Scan for the cell matching the given text and deliver its (X, Y) coordinate at center. 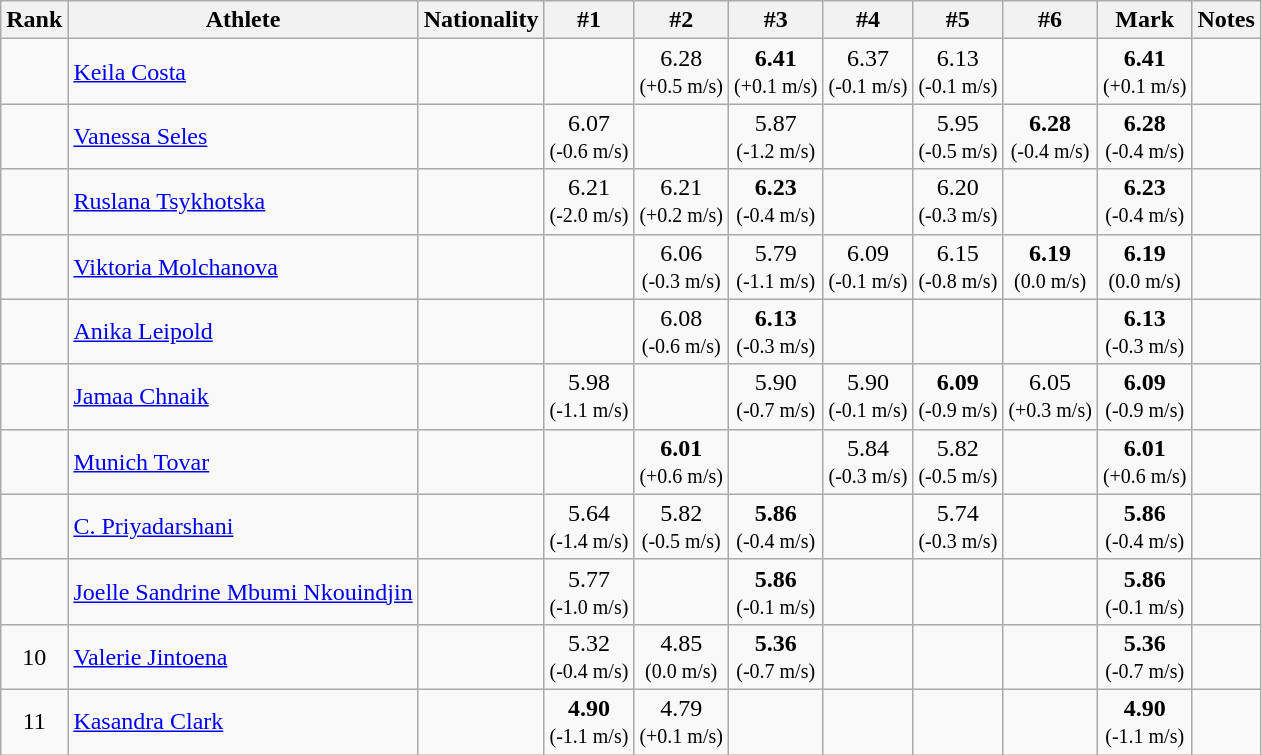
6.13 (-0.1 m/s) (958, 72)
Kasandra Clark (243, 722)
Ruslana Tsykhotska (243, 202)
Rank (34, 20)
#3 (776, 20)
5.90 (-0.7 m/s) (776, 396)
Keila Costa (243, 72)
#4 (868, 20)
Viktoria Molchanova (243, 266)
6.15 (-0.8 m/s) (958, 266)
Jamaa Chnaik (243, 396)
6.28 (+0.5 m/s) (682, 72)
Anika Leipold (243, 332)
6.05 (+0.3 m/s) (1050, 396)
6.20 (-0.3 m/s) (958, 202)
Notes (1226, 20)
Athlete (243, 20)
5.98 (-1.1 m/s) (589, 396)
Munich Tovar (243, 462)
6.08 (-0.6 m/s) (682, 332)
#5 (958, 20)
6.21 (-2.0 m/s) (589, 202)
5.90 (-0.1 m/s) (868, 396)
Vanessa Seles (243, 136)
Valerie Jintoena (243, 656)
5.64 (-1.4 m/s) (589, 526)
#6 (1050, 20)
4.79 (+0.1 m/s) (682, 722)
10 (34, 656)
6.09 (-0.1 m/s) (868, 266)
6.07 (-0.6 m/s) (589, 136)
5.77 (-1.0 m/s) (589, 592)
Mark (1144, 20)
5.32 (-0.4 m/s) (589, 656)
6.21 (+0.2 m/s) (682, 202)
5.95 (-0.5 m/s) (958, 136)
5.87 (-1.2 m/s) (776, 136)
C. Priyadarshani (243, 526)
5.79 (-1.1 m/s) (776, 266)
6.06 (-0.3 m/s) (682, 266)
Nationality (481, 20)
#2 (682, 20)
11 (34, 722)
#1 (589, 20)
Joelle Sandrine Mbumi Nkouindjin (243, 592)
5.74 (-0.3 m/s) (958, 526)
6.37 (-0.1 m/s) (868, 72)
5.84 (-0.3 m/s) (868, 462)
4.85 (0.0 m/s) (682, 656)
